From the cell containing the given text, extract its center point as [X, Y] coordinate. 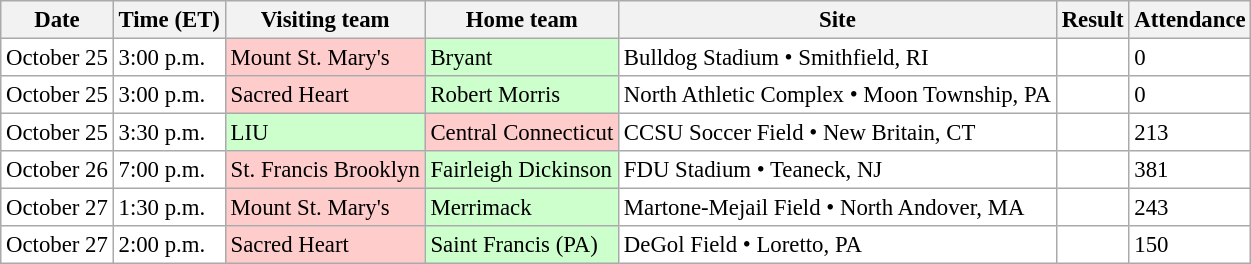
St. Francis Brooklyn [325, 170]
Saint Francis (PA) [522, 245]
Date [57, 20]
CCSU Soccer Field • New Britain, CT [838, 133]
Fairleigh Dickinson [522, 170]
Home team [522, 20]
381 [1190, 170]
Bryant [522, 58]
Merrimack [522, 208]
243 [1190, 208]
Visiting team [325, 20]
150 [1190, 245]
1:30 p.m. [169, 208]
Central Connecticut [522, 133]
2:00 p.m. [169, 245]
213 [1190, 133]
Robert Morris [522, 95]
Site [838, 20]
LIU [325, 133]
Attendance [1190, 20]
Bulldog Stadium • Smithfield, RI [838, 58]
October 26 [57, 170]
FDU Stadium • Teaneck, NJ [838, 170]
DeGol Field • Loretto, PA [838, 245]
North Athletic Complex • Moon Township, PA [838, 95]
7:00 p.m. [169, 170]
Result [1092, 20]
Martone-Mejail Field • North Andover, MA [838, 208]
3:30 p.m. [169, 133]
Time (ET) [169, 20]
